Return the [x, y] coordinate for the center point of the cell that contains the specified text.  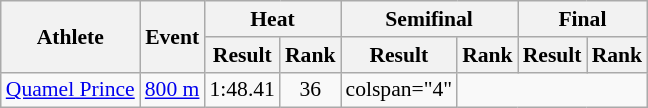
colspan="4" [398, 90]
Final [582, 19]
Quamel Prince [70, 90]
800 m [172, 90]
Semifinal [428, 19]
36 [310, 90]
Event [172, 36]
Athlete [70, 36]
1:48.41 [242, 90]
Heat [272, 19]
